Find where the given text appears and provide that cell's center as (x, y) coordinate. 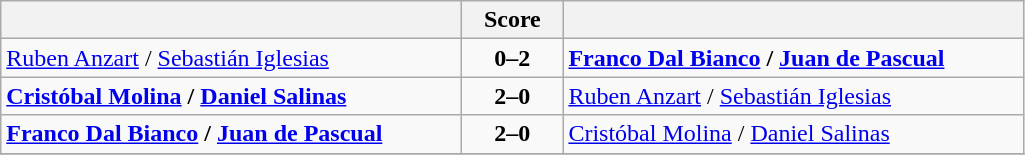
0–2 (512, 58)
Score (512, 20)
